Pinpoint the cell where the given text exists, returning its [X, Y] midpoint coordinate. 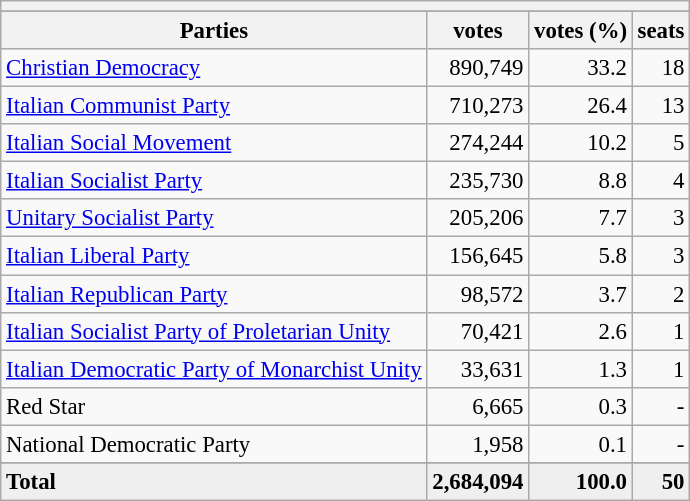
Italian Social Movement [214, 143]
100.0 [581, 482]
5.8 [581, 256]
5 [660, 143]
Italian Socialist Party [214, 181]
National Democratic Party [214, 444]
70,421 [478, 331]
1,958 [478, 444]
Italian Republican Party [214, 294]
Red Star [214, 406]
235,730 [478, 181]
0.3 [581, 406]
33,631 [478, 369]
6,665 [478, 406]
10.2 [581, 143]
13 [660, 106]
Christian Democracy [214, 68]
votes [478, 31]
18 [660, 68]
3.7 [581, 294]
Italian Democratic Party of Monarchist Unity [214, 369]
274,244 [478, 143]
33.2 [581, 68]
seats [660, 31]
Italian Socialist Party of Proletarian Unity [214, 331]
205,206 [478, 219]
2 [660, 294]
7.7 [581, 219]
98,572 [478, 294]
50 [660, 482]
156,645 [478, 256]
710,273 [478, 106]
Total [214, 482]
2,684,094 [478, 482]
votes (%) [581, 31]
Italian Liberal Party [214, 256]
Parties [214, 31]
890,749 [478, 68]
Unitary Socialist Party [214, 219]
0.1 [581, 444]
26.4 [581, 106]
Italian Communist Party [214, 106]
1.3 [581, 369]
4 [660, 181]
2.6 [581, 331]
8.8 [581, 181]
